Provide the [x, y] coordinate of the cell's center where the given text is located.  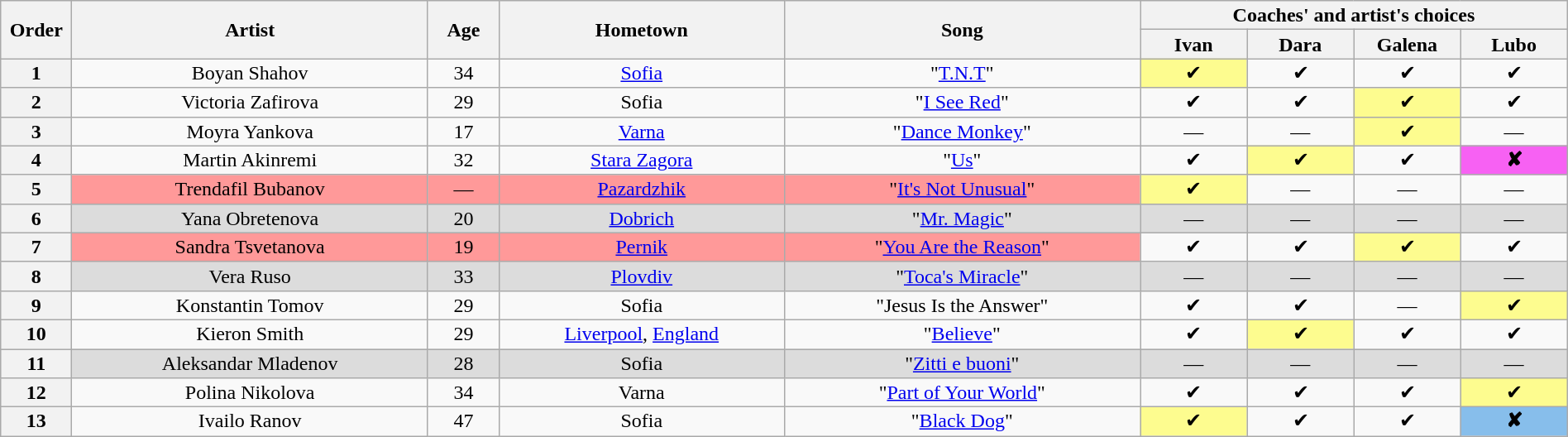
9 [36, 305]
7 [36, 247]
Plovdiv [642, 276]
10 [36, 334]
"Zitti e buoni" [963, 364]
"Toca's Miracle" [963, 276]
Order [36, 30]
"Us" [963, 161]
Victoria Zafirova [250, 103]
"I See Red" [963, 103]
20 [463, 218]
33 [463, 276]
Polina Nikolova [250, 392]
Pazardzhik [642, 189]
47 [463, 422]
Ivan [1194, 45]
Liverpool, England [642, 334]
Age [463, 30]
3 [36, 131]
Hometown [642, 30]
"Believe" [963, 334]
Trendafil Bubanov [250, 189]
"Black Dog" [963, 422]
Sandra Tsvetanova [250, 247]
Pernik [642, 247]
1 [36, 73]
"Part of Your World" [963, 392]
12 [36, 392]
"It's Not Unusual" [963, 189]
"Dance Monkey" [963, 131]
"Jesus Is the Answer" [963, 305]
Yana Obretenova [250, 218]
11 [36, 364]
Stara Zagora [642, 161]
Aleksandar Mladenov [250, 364]
Song [963, 30]
Ivailo Ranov [250, 422]
28 [463, 364]
Vera Ruso [250, 276]
Dobrich [642, 218]
13 [36, 422]
"T.N.T" [963, 73]
"You Are the Reason" [963, 247]
Dara [1300, 45]
4 [36, 161]
6 [36, 218]
Konstantin Tomov [250, 305]
19 [463, 247]
Martin Akinremi [250, 161]
Lubo [1513, 45]
32 [463, 161]
Boyan Shahov [250, 73]
Moyra Yankova [250, 131]
5 [36, 189]
"Mr. Magic" [963, 218]
Kieron Smith [250, 334]
Galena [1408, 45]
8 [36, 276]
2 [36, 103]
Artist [250, 30]
17 [463, 131]
Coaches' and artist's choices [1355, 15]
